Provide the [x, y] coordinate of the cell's center where the given text is located.  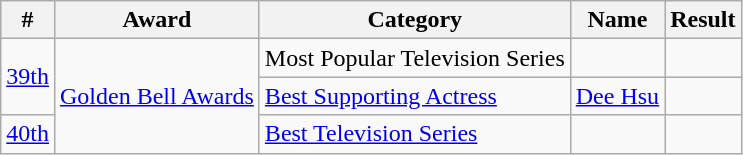
Result [703, 20]
Dee Hsu [617, 96]
Best Supporting Actress [414, 96]
Best Television Series [414, 134]
Category [414, 20]
# [28, 20]
Name [617, 20]
39th [28, 77]
Most Popular Television Series [414, 58]
40th [28, 134]
Golden Bell Awards [156, 96]
Award [156, 20]
